Identify which cell holds the provided text, then report its [x, y] central coordinate. 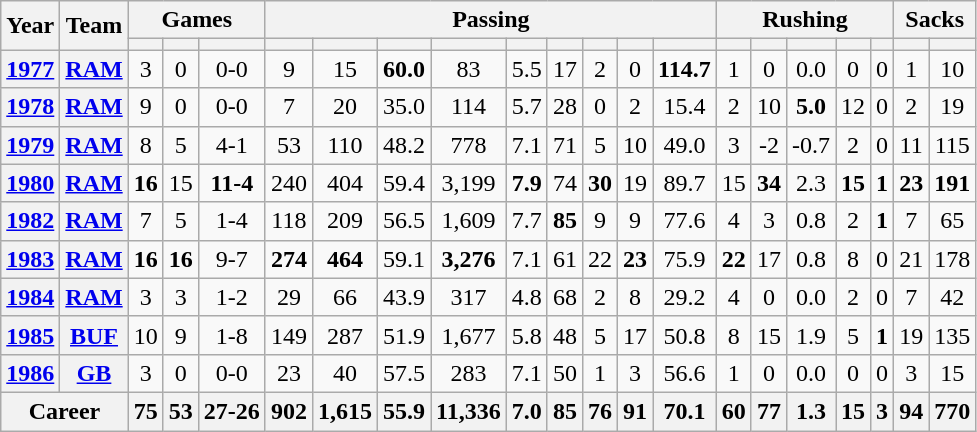
94 [912, 411]
1.3 [810, 411]
1-2 [232, 297]
48 [564, 335]
191 [952, 183]
209 [344, 221]
4-1 [232, 145]
1985 [30, 335]
60.0 [404, 69]
BUF [94, 335]
15.4 [685, 107]
5.7 [526, 107]
91 [636, 411]
115 [952, 145]
Year [30, 26]
Games [196, 20]
149 [288, 335]
75 [146, 411]
1980 [30, 183]
-2 [768, 145]
114.7 [685, 69]
Career [64, 411]
240 [288, 183]
778 [469, 145]
56.5 [404, 221]
7.0 [526, 411]
57.5 [404, 373]
902 [288, 411]
1,677 [469, 335]
1,609 [469, 221]
61 [564, 259]
1978 [30, 107]
Rushing [804, 20]
404 [344, 183]
55.9 [404, 411]
34 [768, 183]
178 [952, 259]
89.7 [685, 183]
1-4 [232, 221]
59.1 [404, 259]
118 [288, 221]
GB [94, 373]
77 [768, 411]
40 [344, 373]
51.9 [404, 335]
1982 [30, 221]
48.2 [404, 145]
29 [288, 297]
3,276 [469, 259]
30 [600, 183]
770 [952, 411]
114 [469, 107]
1983 [30, 259]
76 [600, 411]
-0.7 [810, 145]
1.9 [810, 335]
12 [854, 107]
74 [564, 183]
42 [952, 297]
1-8 [232, 335]
5.0 [810, 107]
59.4 [404, 183]
29.2 [685, 297]
11-4 [232, 183]
1977 [30, 69]
3,199 [469, 183]
56.6 [685, 373]
1986 [30, 373]
283 [469, 373]
21 [912, 259]
20 [344, 107]
66 [344, 297]
11 [912, 145]
28 [564, 107]
274 [288, 259]
Sacks [935, 20]
7.9 [526, 183]
50 [564, 373]
110 [344, 145]
135 [952, 335]
Passing [490, 20]
35.0 [404, 107]
464 [344, 259]
287 [344, 335]
75.9 [685, 259]
Team [94, 26]
5.5 [526, 69]
1984 [30, 297]
43.9 [404, 297]
5.8 [526, 335]
9-7 [232, 259]
71 [564, 145]
1979 [30, 145]
68 [564, 297]
1,615 [344, 411]
7.7 [526, 221]
60 [734, 411]
11,336 [469, 411]
50.8 [685, 335]
49.0 [685, 145]
83 [469, 69]
317 [469, 297]
27-26 [232, 411]
2.3 [810, 183]
4.8 [526, 297]
77.6 [685, 221]
65 [952, 221]
70.1 [685, 411]
